Search for the cell housing the specified text and yield its (X, Y) center coordinate. 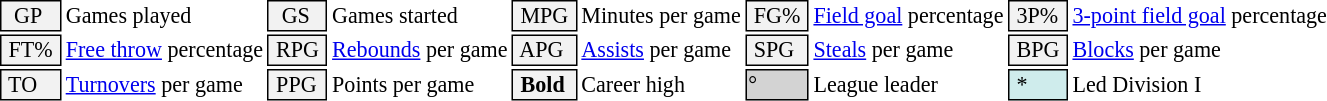
Games started (420, 16)
Rebounds per game (420, 50)
BPG (1038, 50)
Games played (164, 16)
League leader (908, 85)
Free throw percentage (164, 50)
MPG (544, 16)
TO (30, 85)
GS (298, 16)
Field goal percentage (908, 16)
Turnovers per game (164, 85)
Points per game (420, 85)
FG% (777, 16)
APG (544, 50)
Assists per game (661, 50)
* (1038, 85)
FT% (30, 50)
° (777, 85)
Steals per game (908, 50)
RPG (298, 50)
SPG (777, 50)
Bold (544, 85)
GP (30, 16)
PPG (298, 85)
3P% (1038, 16)
Career high (661, 85)
Minutes per game (661, 16)
